From the cell containing the given text, extract its center point as (X, Y) coordinate. 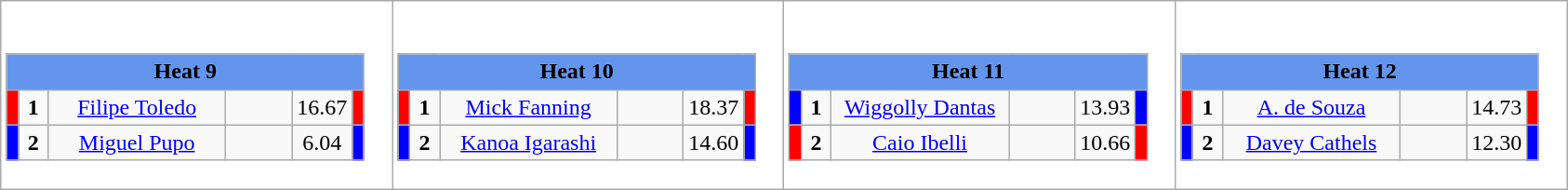
Mick Fanning (528, 107)
Wiggolly Dantas (921, 107)
10.66 (1105, 142)
Heat 9 1 Filipe Toledo 16.67 2 Miguel Pupo 6.04 (197, 95)
Heat 10 (577, 72)
12.30 (1497, 142)
14.60 (714, 142)
Filipe Toledo (138, 107)
Kanoa Igarashi (528, 142)
A. de Souza (1311, 107)
Heat 11 1 Wiggolly Dantas 13.93 2 Caio Ibelli 10.66 (980, 95)
Heat 9 (185, 72)
Heat 12 (1360, 72)
14.73 (1497, 107)
6.04 (322, 142)
Miguel Pupo (138, 142)
Heat 12 1 A. de Souza 14.73 2 Davey Cathels 12.30 (1371, 95)
18.37 (714, 107)
Heat 11 (968, 72)
Caio Ibelli (921, 142)
Davey Cathels (1311, 142)
Heat 10 1 Mick Fanning 18.37 2 Kanoa Igarashi 14.60 (588, 95)
16.67 (322, 107)
13.93 (1105, 107)
